Extract the (X, Y) coordinate from the center of the cell holding the provided text.  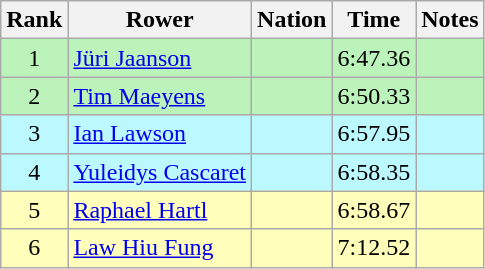
Jüri Jaanson (160, 58)
7:12.52 (374, 248)
Tim Maeyens (160, 96)
2 (34, 96)
Notes (450, 20)
Time (374, 20)
6:58.35 (374, 172)
Ian Lawson (160, 134)
Raphael Hartl (160, 210)
4 (34, 172)
5 (34, 210)
1 (34, 58)
6:50.33 (374, 96)
Rank (34, 20)
Nation (292, 20)
Yuleidys Cascaret (160, 172)
3 (34, 134)
6:57.95 (374, 134)
Rower (160, 20)
Law Hiu Fung (160, 248)
6 (34, 248)
6:58.67 (374, 210)
6:47.36 (374, 58)
